Output the (x, y) coordinate of the center of the cell containing the given text.  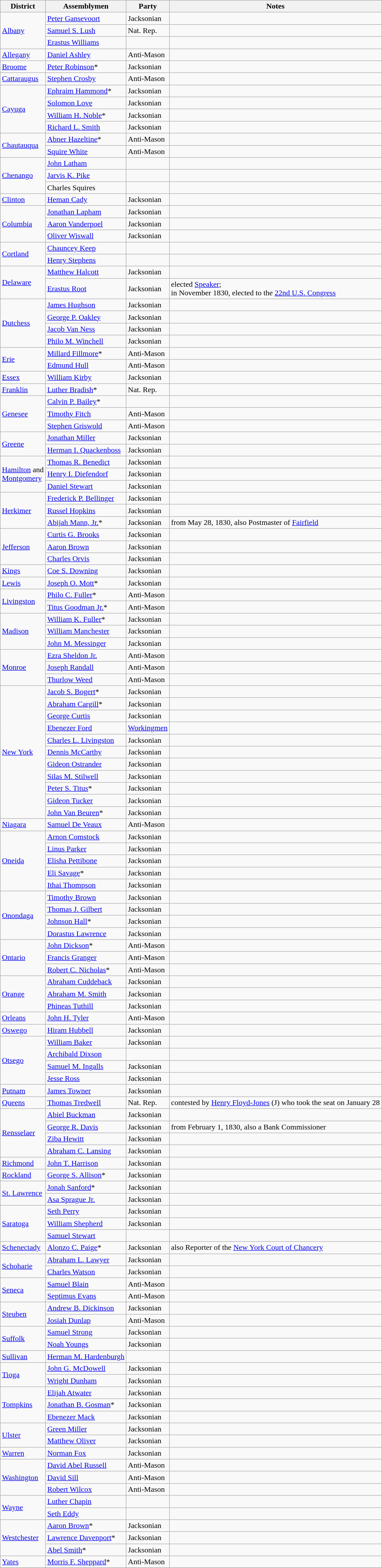
Steuben (23, 1314)
John M. Messinger (86, 643)
Hamilton and Montgomery (23, 474)
Richard L. Smith (86, 127)
contested by Henry Floyd-Jones (J) who took the seat on January 28 (276, 1102)
Titus Goodman Jr.* (86, 607)
Ebenezer Ford (86, 728)
Orleans (23, 1018)
David Sill (86, 1477)
Franklin (23, 390)
Norman Fox (86, 1453)
Coe S. Downing (86, 571)
Westchester (23, 1538)
from May 28, 1830, also Postmaster of Fairfield (276, 522)
Jesse Ross (86, 1078)
Tioga (23, 1375)
Chenango (23, 176)
Philo M. Winchell (86, 341)
Matthew Halcott (86, 272)
Suffolk (23, 1338)
Dorastus Lawrence (86, 933)
Aaron Brown (86, 546)
Peter Gansevoort (86, 18)
Silas M. Stilwell (86, 776)
District (23, 6)
Schoharie (23, 1266)
Edmund Hull (86, 365)
Ephraim Hammond* (86, 91)
Timothy Brown (86, 897)
Alonzo C. Paige* (86, 1248)
Chautauqua (23, 145)
Samuel M. Ingalls (86, 1066)
Abraham Cuddeback (86, 982)
Oneida (23, 861)
John H. Tyler (86, 1018)
Ithai Thompson (86, 885)
Charles Watson (86, 1272)
Assemblymen (86, 6)
Chauncey Keep (86, 248)
Tompkins (23, 1405)
Abraham M. Smith (86, 994)
George S. Allison* (86, 1175)
Samuel S. Lush (86, 30)
Russel Hopkins (86, 510)
William Kirby (86, 378)
Richmond (23, 1163)
Hiram Hubbell (86, 1030)
Stephen Crosby (86, 79)
Ontario (23, 958)
Abiel Buckman (86, 1115)
Jacob S. Bogert* (86, 692)
Orange (23, 994)
Elijah Atwater (86, 1393)
Eli Savage* (86, 873)
Dutchess (23, 323)
from February 1, 1830, also a Bank Commissioner (276, 1127)
Party (148, 6)
Samuel Strong (86, 1332)
William Baker (86, 1042)
Joseph O. Mott* (86, 583)
Erastus Root (86, 288)
Columbia (23, 224)
George R. Davis (86, 1127)
Abraham C. Lansing (86, 1151)
Erastus Williams (86, 43)
John Latham (86, 164)
Notes (276, 6)
Ziba Hewitt (86, 1139)
Sullivan (23, 1357)
Clinton (23, 200)
Squire White (86, 151)
Abraham Cargill* (86, 704)
Gideon Ostrander (86, 764)
Monroe (23, 667)
Jarvis K. Pike (86, 176)
Jonathan Miller (86, 438)
St. Lawrence (23, 1193)
John Van Beuren* (86, 813)
Erie (23, 359)
Lawrence Davenport* (86, 1538)
Henry Stephens (86, 260)
Cayuga (23, 109)
Heman Cady (86, 200)
Johnson Hall* (86, 921)
Stephen Griswold (86, 426)
Dennis McCarthy (86, 752)
Robert C. Nicholas* (86, 970)
Charles Orvis (86, 559)
Linus Parker (86, 849)
Essex (23, 378)
Luther Bradish* (86, 390)
John Dickson* (86, 946)
Abel Smith* (86, 1550)
Jefferson (23, 546)
James Towner (86, 1090)
William K. Fuller* (86, 619)
Warren (23, 1453)
Madison (23, 631)
Jonathan Lapham (86, 212)
Workingmen (148, 728)
Elisha Pettibone (86, 861)
Herman M. Hardenburgh (86, 1357)
Jacob Van Ness (86, 329)
Yates (23, 1562)
Ezra Sheldon Jr. (86, 655)
Wright Dunham (86, 1381)
William H. Noble* (86, 115)
Otsego (23, 1060)
Gideon Tucker (86, 801)
Delaware (23, 283)
Samuel Stewart (86, 1236)
elected Speaker; in November 1830, elected to the 22nd U.S. Congress (276, 288)
Morris F. Sheppard* (86, 1562)
Aaron Vanderpoel (86, 224)
Putnam (23, 1090)
Matthew Oliver (86, 1441)
Samuel Blain (86, 1284)
Charles Squires (86, 188)
George Curtis (86, 716)
Noah Youngs (86, 1344)
Aaron Brown* (86, 1526)
Solomon Love (86, 103)
Calvin P. Bailey* (86, 402)
Ulster (23, 1435)
Abraham L. Lawyer (86, 1260)
Frederick P. Bellinger (86, 498)
Asa Sprague Jr. (86, 1199)
Rockland (23, 1175)
Saratoga (23, 1223)
Josiah Dunlap (86, 1320)
Herkimer (23, 510)
Millard Fillmore* (86, 353)
Genesee (23, 414)
Oliver Wiswall (86, 236)
Albany (23, 30)
George P. Oakley (86, 317)
William Manchester (86, 631)
Seneca (23, 1290)
Arnon Comstock (86, 837)
Cattaraugus (23, 79)
Thurlow Weed (86, 680)
Seth Perry (86, 1211)
William Shepherd (86, 1223)
Thomas R. Benedict (86, 462)
Daniel Ashley (86, 55)
Luther Chapin (86, 1501)
Green Miller (86, 1429)
Abijah Mann, Jr.* (86, 522)
Henry I. Diefendorf (86, 474)
Allegany (23, 55)
John G. McDowell (86, 1369)
Greene (23, 444)
Thomas Tredwell (86, 1102)
Ebenezer Mack (86, 1417)
Charles L. Livingston (86, 740)
Curtis G. Brooks (86, 534)
Timothy Fitch (86, 414)
Daniel Stewart (86, 486)
John T. Harrison (86, 1163)
Jonathan B. Gosman* (86, 1405)
Kings (23, 571)
Herman I. Quackenboss (86, 450)
New York (23, 752)
Oswego (23, 1030)
Archibald Dixson (86, 1054)
Francis Granger (86, 958)
Robert Wilcox (86, 1489)
Livingston (23, 601)
Lewis (23, 583)
Joseph Randall (86, 667)
also Reporter of the New York Court of Chancery (276, 1248)
Septimus Evans (86, 1296)
David Abel Russell (86, 1465)
Peter Robinson* (86, 67)
Rensselaer (23, 1133)
Seth Eddy (86, 1514)
James Hughson (86, 305)
Cortland (23, 254)
Broome (23, 67)
Niagara (23, 825)
Onondaga (23, 915)
Jonah Sanford* (86, 1187)
Schenectady (23, 1248)
Thomas J. Gilbert (86, 909)
Phineas Tuthill (86, 1006)
Andrew B. Dickinson (86, 1308)
Peter S. Titus* (86, 788)
Wayne (23, 1507)
Queens (23, 1102)
Washington (23, 1477)
Samuel De Veaux (86, 825)
Philo C. Fuller* (86, 595)
Abner Hazeltine* (86, 139)
